Return the (X, Y) coordinate for the center point of the cell that contains the specified text.  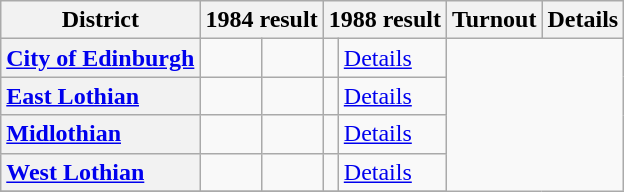
West Lothian (100, 172)
City of Edinburgh (100, 58)
Turnout (494, 20)
1988 result (384, 20)
District (100, 20)
East Lothian (100, 96)
1984 result (262, 20)
Midlothian (100, 134)
